Capture the cell that displays the provided text and extract its (X, Y) central coordinate. 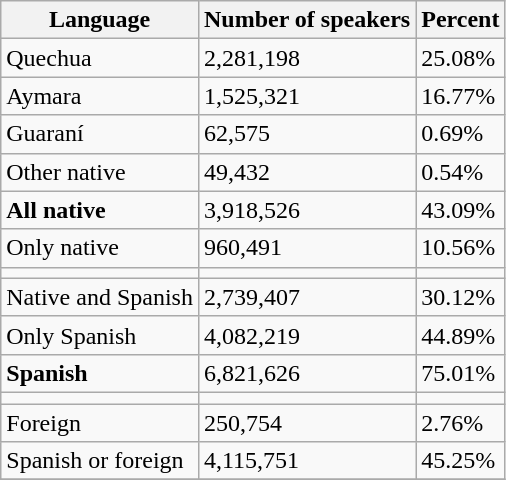
75.01% (460, 373)
3,918,526 (306, 210)
2.76% (460, 423)
16.77% (460, 96)
Other native (100, 172)
Guaraní (100, 134)
6,821,626 (306, 373)
All native (100, 210)
Foreign (100, 423)
Quechua (100, 58)
45.25% (460, 461)
Spanish (100, 373)
960,491 (306, 248)
1,525,321 (306, 96)
43.09% (460, 210)
Spanish or foreign (100, 461)
10.56% (460, 248)
250,754 (306, 423)
62,575 (306, 134)
Number of speakers (306, 20)
Aymara (100, 96)
Only native (100, 248)
2,739,407 (306, 297)
0.54% (460, 172)
Only Spanish (100, 335)
4,082,219 (306, 335)
0.69% (460, 134)
2,281,198 (306, 58)
49,432 (306, 172)
Language (100, 20)
30.12% (460, 297)
25.08% (460, 58)
44.89% (460, 335)
Percent (460, 20)
4,115,751 (306, 461)
Native and Spanish (100, 297)
